Return the (X, Y) coordinate for the center point of the cell that contains the specified text.  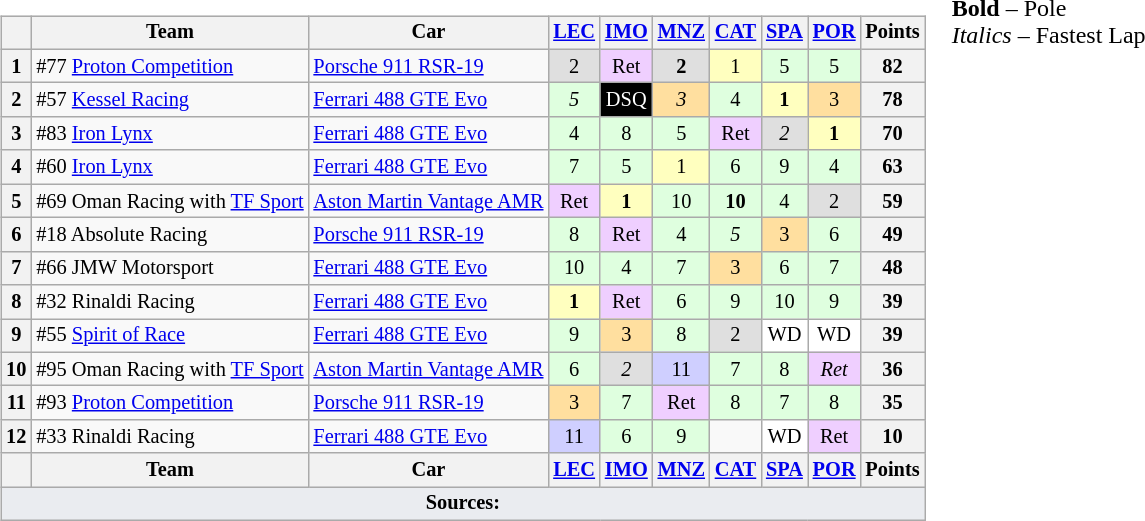
#60 Iron Lynx (170, 167)
35 (892, 403)
#18 Absolute Racing (170, 235)
#83 Iron Lynx (170, 134)
82 (892, 66)
63 (892, 167)
#93 Proton Competition (170, 403)
48 (892, 268)
70 (892, 134)
36 (892, 369)
#66 JMW Motorsport (170, 268)
49 (892, 235)
#55 Spirit of Race (170, 336)
59 (892, 201)
#77 Proton Competition (170, 66)
#32 Rinaldi Racing (170, 302)
78 (892, 100)
#57 Kessel Racing (170, 100)
#69 Oman Racing with TF Sport (170, 201)
#33 Rinaldi Racing (170, 437)
12 (16, 437)
#95 Oman Racing with TF Sport (170, 369)
Sources: (462, 504)
DSQ (626, 100)
